For the text-containing cell, return its midpoint in [X, Y] coordinate format. 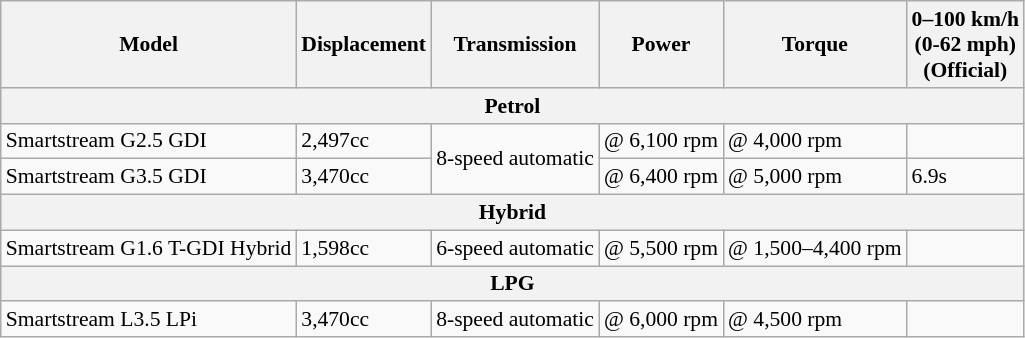
2,497cc [364, 141]
@ 4,000 rpm [815, 141]
Petrol [512, 106]
@ 1,500–4,400 rpm [815, 248]
6.9s [966, 177]
LPG [512, 284]
@ 5,000 rpm [815, 177]
Model [149, 44]
Smartstream G3.5 GDI [149, 177]
@ 6,000 rpm [661, 320]
Hybrid [512, 213]
Smartstream G1.6 T-GDI Hybrid [149, 248]
Smartstream L3.5 LPi [149, 320]
Torque [815, 44]
Power [661, 44]
Transmission [515, 44]
@ 6,100 rpm [661, 141]
0–100 km/h(0-62 mph)(Official) [966, 44]
Smartstream G2.5 GDI [149, 141]
Displacement [364, 44]
@ 4,500 rpm [815, 320]
@ 6,400 rpm [661, 177]
1,598cc [364, 248]
@ 5,500 rpm [661, 248]
6-speed automatic [515, 248]
